Pinpoint the cell where the given text exists, returning its (X, Y) midpoint coordinate. 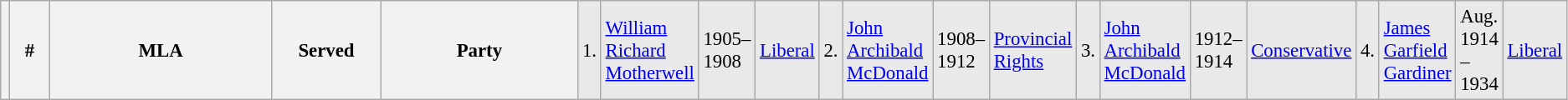
James Garfield Gardiner (1417, 50)
Conservative (1302, 50)
1908–1912 (961, 50)
3. (1089, 50)
2. (831, 50)
Provincial Rights (1033, 50)
1912–1914 (1218, 50)
Party (479, 50)
1905–1908 (727, 50)
1. (590, 50)
Aug. 1914 – 1934 (1479, 50)
4. (1368, 50)
Served (326, 50)
# (29, 50)
William Richard Motherwell (649, 50)
MLA (161, 50)
